Return the (X, Y) coordinate for the center point of the cell that contains the specified text.  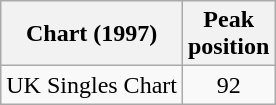
Chart (1997) (92, 34)
92 (228, 85)
UK Singles Chart (92, 85)
Peakposition (228, 34)
